Capture the cell that displays the provided text and extract its (X, Y) central coordinate. 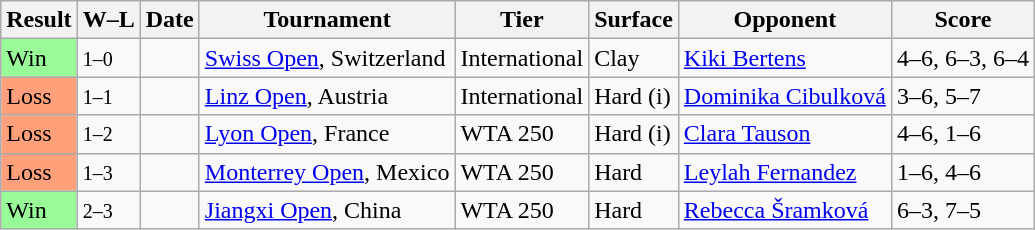
Rebecca Šramková (784, 210)
W–L (108, 20)
Jiangxi Open, China (327, 210)
6–3, 7–5 (962, 210)
Tier (522, 20)
Opponent (784, 20)
Kiki Bertens (784, 58)
Monterrey Open, Mexico (327, 172)
Swiss Open, Switzerland (327, 58)
Surface (634, 20)
Result (39, 20)
1–3 (108, 172)
1–2 (108, 134)
1–1 (108, 96)
4–6, 6–3, 6–4 (962, 58)
Lyon Open, France (327, 134)
1–0 (108, 58)
Date (170, 20)
Score (962, 20)
3–6, 5–7 (962, 96)
Clay (634, 58)
1–6, 4–6 (962, 172)
Clara Tauson (784, 134)
4–6, 1–6 (962, 134)
Dominika Cibulková (784, 96)
Leylah Fernandez (784, 172)
Tournament (327, 20)
Linz Open, Austria (327, 96)
2–3 (108, 210)
